Detect which cell encompasses the target text, then output its (x, y) center coordinate. 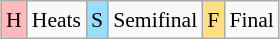
Heats (56, 20)
H (14, 20)
Final (252, 20)
Semifinal (155, 20)
S (97, 20)
F (213, 20)
